Pinpoint the cell where the given text exists, returning its [X, Y] midpoint coordinate. 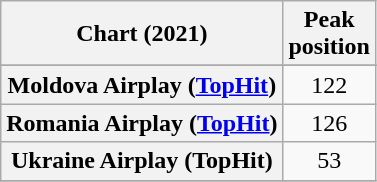
Moldova Airplay (TopHit) [142, 85]
122 [329, 85]
126 [329, 123]
Peakposition [329, 34]
Ukraine Airplay (TopHit) [142, 161]
53 [329, 161]
Chart (2021) [142, 34]
Romania Airplay (TopHit) [142, 123]
